Locate the cell with the specified text and output its (X, Y) center coordinate. 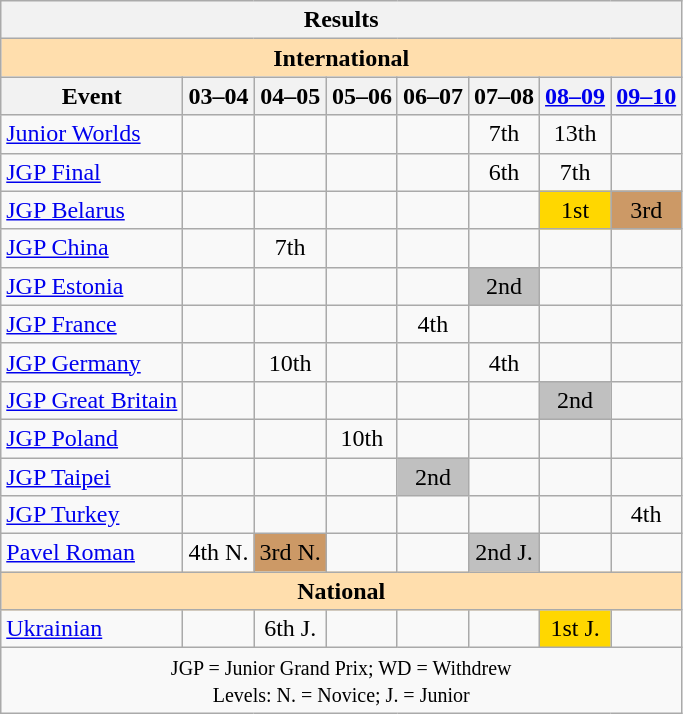
6th J. (290, 629)
JGP Great Britain (92, 400)
05–06 (362, 96)
National (342, 591)
4th N. (218, 553)
Results (342, 20)
6th (504, 172)
1st (576, 210)
13th (576, 134)
08–09 (576, 96)
JGP Germany (92, 362)
1st J. (576, 629)
07–08 (504, 96)
JGP Belarus (92, 210)
Ukrainian (92, 629)
06–07 (432, 96)
04–05 (290, 96)
09–10 (646, 96)
Pavel Roman (92, 553)
JGP France (92, 324)
JGP = Junior Grand Prix; WD = Withdrew Levels: N. = Novice; J. = Junior (342, 680)
03–04 (218, 96)
JGP Final (92, 172)
Junior Worlds (92, 134)
Event (92, 96)
2nd J. (504, 553)
International (342, 58)
JGP China (92, 248)
3rd N. (290, 553)
JGP Taipei (92, 477)
JGP Turkey (92, 515)
JGP Poland (92, 438)
3rd (646, 210)
JGP Estonia (92, 286)
